Output the [x, y] coordinate of the center of the cell containing the given text.  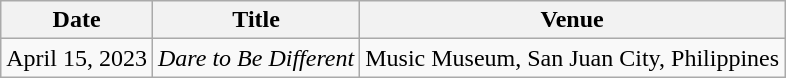
Title [256, 20]
Dare to Be Different [256, 58]
Venue [572, 20]
Music Museum, San Juan City, Philippines [572, 58]
April 15, 2023 [77, 58]
Date [77, 20]
